Extract the [x, y] coordinate from the center of the cell holding the provided text.  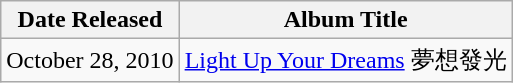
Album Title [346, 20]
Light Up Your Dreams 夢想發光 [346, 60]
Date Released [90, 20]
October 28, 2010 [90, 60]
